Locate the cell with the specified text and output its (x, y) center coordinate. 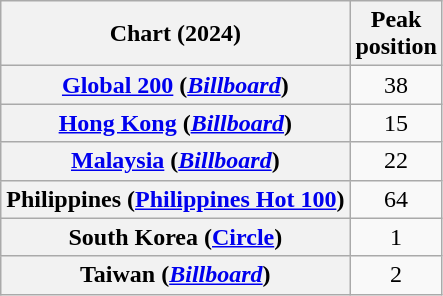
Malaysia (Billboard) (176, 161)
South Korea (Circle) (176, 237)
Taiwan (Billboard) (176, 275)
2 (396, 275)
38 (396, 85)
Global 200 (Billboard) (176, 85)
Philippines (Philippines Hot 100) (176, 199)
22 (396, 161)
64 (396, 199)
Hong Kong (Billboard) (176, 123)
1 (396, 237)
Peakposition (396, 34)
15 (396, 123)
Chart (2024) (176, 34)
